Pinpoint the cell where the given text exists, returning its [x, y] midpoint coordinate. 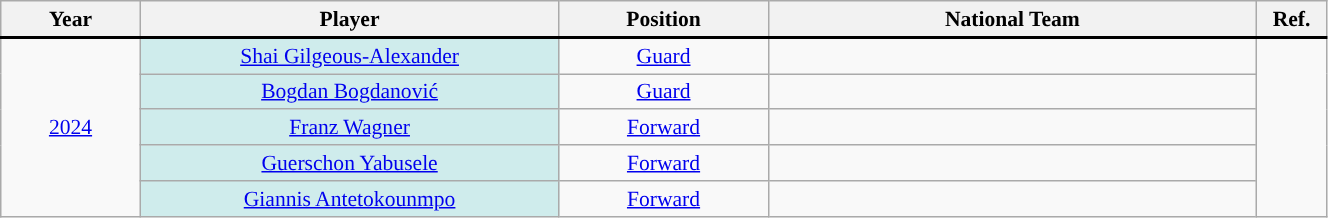
2024 [71, 128]
National Team [1012, 19]
Position [664, 19]
Ref. [1292, 19]
Franz Wagner [350, 128]
Shai Gilgeous-Alexander [350, 56]
Year [71, 19]
Guerschon Yabusele [350, 163]
Bogdan Bogdanović [350, 92]
Giannis Antetokounmpo [350, 199]
Player [350, 19]
